Provide the [x, y] coordinate of the cell's center where the given text is located.  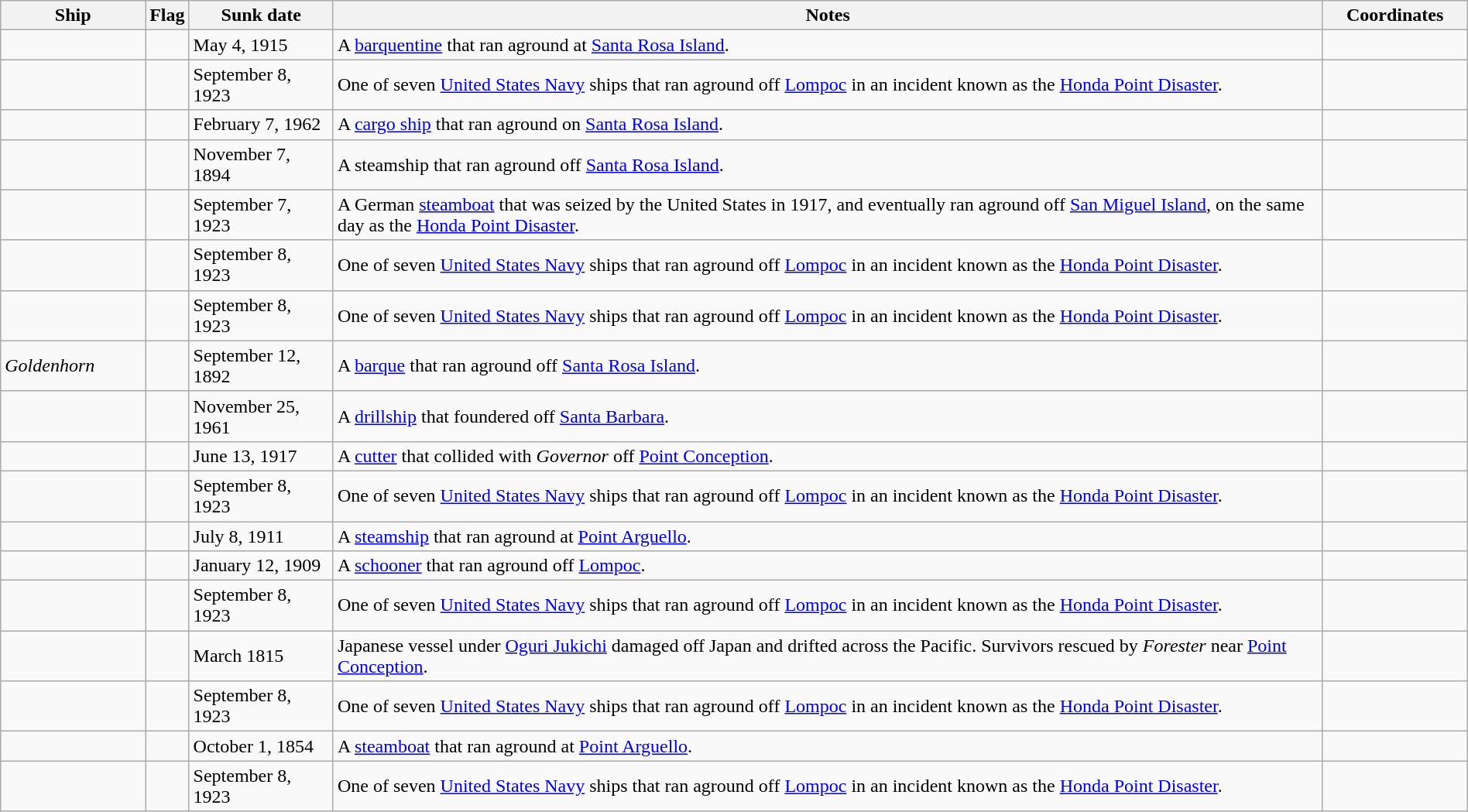
A steamboat that ran aground at Point Arguello. [828, 746]
November 7, 1894 [261, 164]
September 7, 1923 [261, 215]
Coordinates [1395, 15]
A barquentine that ran aground at Santa Rosa Island. [828, 45]
September 12, 1892 [261, 365]
March 1815 [261, 656]
Notes [828, 15]
February 7, 1962 [261, 125]
Goldenhorn [73, 365]
A steamship that ran aground off Santa Rosa Island. [828, 164]
A steamship that ran aground at Point Arguello. [828, 536]
January 12, 1909 [261, 566]
A schooner that ran aground off Lompoc. [828, 566]
June 13, 1917 [261, 456]
Ship [73, 15]
Sunk date [261, 15]
November 25, 1961 [261, 416]
Flag [167, 15]
May 4, 1915 [261, 45]
A barque that ran aground off Santa Rosa Island. [828, 365]
July 8, 1911 [261, 536]
A cargo ship that ran aground on Santa Rosa Island. [828, 125]
A cutter that collided with Governor off Point Conception. [828, 456]
October 1, 1854 [261, 746]
A drillship that foundered off Santa Barbara. [828, 416]
Japanese vessel under Oguri Jukichi damaged off Japan and drifted across the Pacific. Survivors rescued by Forester near Point Conception. [828, 656]
